Capture the cell that displays the provided text and extract its (X, Y) central coordinate. 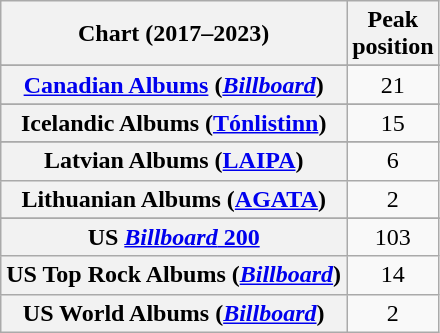
Canadian Albums (Billboard) (174, 85)
Peakposition (393, 34)
Latvian Albums (LAIPA) (174, 161)
Lithuanian Albums (AGATA) (174, 199)
Icelandic Albums (Tónlistinn) (174, 123)
US Billboard 200 (174, 237)
US World Albums (Billboard) (174, 313)
15 (393, 123)
Chart (2017–2023) (174, 34)
21 (393, 85)
14 (393, 275)
6 (393, 161)
103 (393, 237)
US Top Rock Albums (Billboard) (174, 275)
